Output the (X, Y) coordinate of the center of the cell containing the given text.  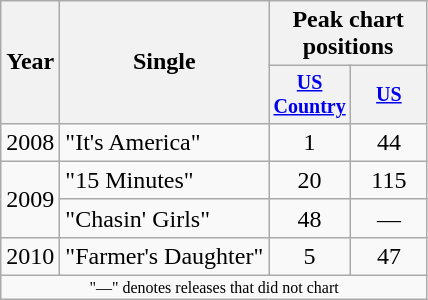
44 (388, 142)
US (388, 94)
2009 (30, 199)
"Farmer's Daughter" (164, 256)
115 (388, 180)
Year (30, 62)
Peak chartpositions (348, 34)
48 (310, 218)
"15 Minutes" (164, 180)
1 (310, 142)
5 (310, 256)
Single (164, 62)
US Country (310, 94)
2010 (30, 256)
2008 (30, 142)
— (388, 218)
"—" denotes releases that did not chart (214, 288)
47 (388, 256)
"Chasin' Girls" (164, 218)
20 (310, 180)
"It's America" (164, 142)
